Find where the given text appears and provide that cell's center as [X, Y] coordinate. 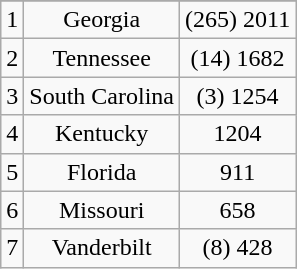
(14) 1682 [238, 58]
(265) 2011 [238, 20]
Kentucky [102, 134]
4 [12, 134]
5 [12, 172]
(8) 428 [238, 248]
South Carolina [102, 96]
Missouri [102, 210]
(3) 1254 [238, 96]
Tennessee [102, 58]
Georgia [102, 20]
Vanderbilt [102, 248]
2 [12, 58]
Florida [102, 172]
6 [12, 210]
1204 [238, 134]
3 [12, 96]
7 [12, 248]
1 [12, 20]
911 [238, 172]
658 [238, 210]
